Detect which cell encompasses the target text, then output its [x, y] center coordinate. 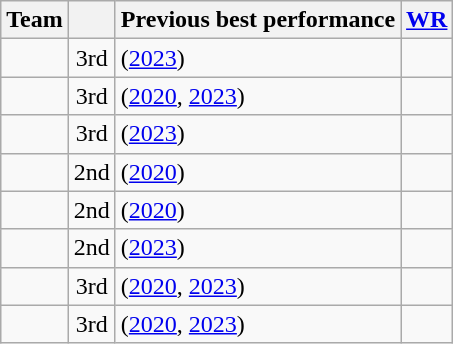
WR [427, 20]
Team [35, 20]
Previous best performance [258, 20]
